Return [X, Y] of the center of cell containing provided text 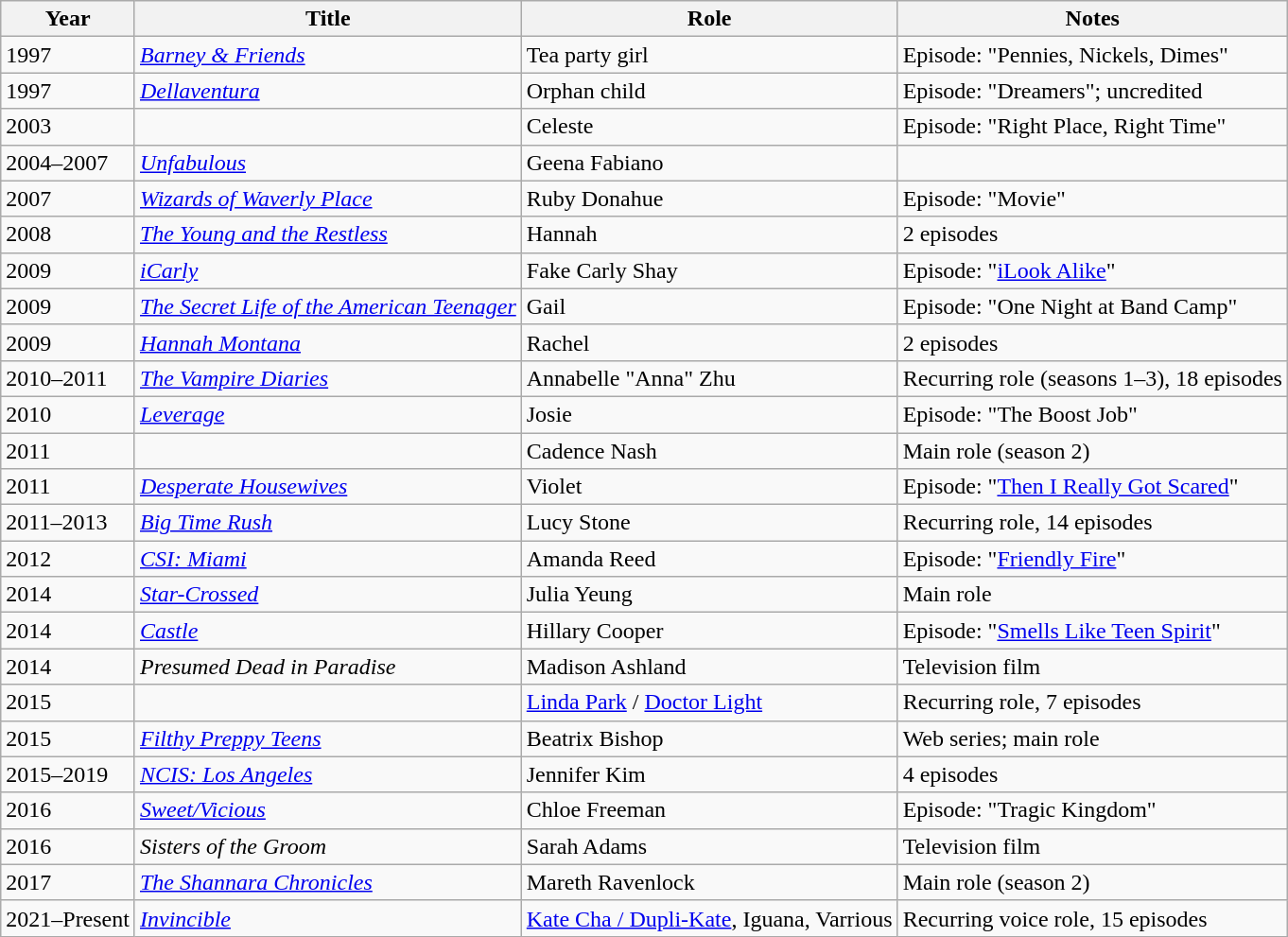
Geena Fabiano [709, 163]
Jennifer Kim [709, 774]
The Young and the Restless [327, 234]
Recurring role, 7 episodes [1092, 703]
Chloe Freeman [709, 810]
Title [327, 19]
2012 [68, 559]
Beatrix Bishop [709, 738]
Episode: "Dreamers"; uncredited [1092, 91]
Hillary Cooper [709, 631]
Rachel [709, 342]
Episode: "Right Place, Right Time" [1092, 127]
Orphan child [709, 91]
The Vampire Diaries [327, 378]
Annabelle "Anna" Zhu [709, 378]
Episode: "iLook Alike" [1092, 270]
Amanda Reed [709, 559]
Leverage [327, 414]
2004–2007 [68, 163]
Violet [709, 487]
Recurring role, 14 episodes [1092, 523]
Episode: "Movie" [1092, 199]
Ruby Donahue [709, 199]
Tea party girl [709, 55]
2010 [68, 414]
Dellaventura [327, 91]
Celeste [709, 127]
Lucy Stone [709, 523]
2003 [68, 127]
Episode: "Smells Like Teen Spirit" [1092, 631]
Julia Yeung [709, 595]
Sarah Adams [709, 846]
4 episodes [1092, 774]
2008 [68, 234]
Recurring role (seasons 1–3), 18 episodes [1092, 378]
2011–2013 [68, 523]
Episode: "Pennies, Nickels, Dimes" [1092, 55]
2015–2019 [68, 774]
Invincible [327, 918]
Episode: "The Boost Job" [1092, 414]
Unfabulous [327, 163]
Presumed Dead in Paradise [327, 667]
Notes [1092, 19]
Sisters of the Groom [327, 846]
Episode: "Friendly Fire" [1092, 559]
Fake Carly Shay [709, 270]
Year [68, 19]
CSI: Miami [327, 559]
Castle [327, 631]
Recurring voice role, 15 episodes [1092, 918]
2021–Present [68, 918]
2007 [68, 199]
Hannah [709, 234]
Sweet/Vicious [327, 810]
Linda Park / Doctor Light [709, 703]
Cadence Nash [709, 451]
Hannah Montana [327, 342]
The Secret Life of the American Teenager [327, 306]
Main role [1092, 595]
Kate Cha / Dupli-Kate, Iguana, Varrious [709, 918]
Wizards of Waverly Place [327, 199]
The Shannara Chronicles [327, 882]
Filthy Preppy Teens [327, 738]
Episode: "One Night at Band Camp" [1092, 306]
Episode: "Then I Really Got Scared" [1092, 487]
2017 [68, 882]
Episode: "Tragic Kingdom" [1092, 810]
Josie [709, 414]
Madison Ashland [709, 667]
iCarly [327, 270]
Mareth Ravenlock [709, 882]
Barney & Friends [327, 55]
NCIS: Los Angeles [327, 774]
Big Time Rush [327, 523]
Star-Crossed [327, 595]
2010–2011 [68, 378]
Desperate Housewives [327, 487]
Role [709, 19]
Gail [709, 306]
Web series; main role [1092, 738]
